Output the (x, y) coordinate of the center of the cell containing the given text.  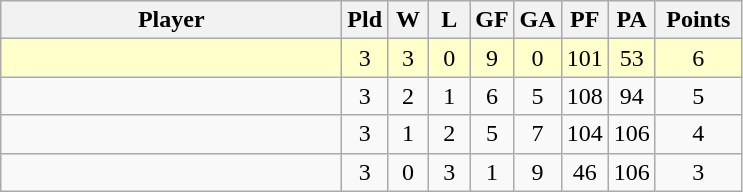
104 (584, 134)
94 (632, 96)
L (450, 20)
GF (492, 20)
PF (584, 20)
W (408, 20)
Points (698, 20)
46 (584, 172)
53 (632, 58)
7 (538, 134)
GA (538, 20)
4 (698, 134)
101 (584, 58)
Pld (365, 20)
Player (172, 20)
PA (632, 20)
108 (584, 96)
